Identify which cell holds the provided text, then report its [x, y] central coordinate. 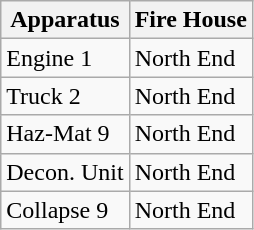
Apparatus [65, 20]
Engine 1 [65, 58]
Fire House [190, 20]
Decon. Unit [65, 172]
Haz-Mat 9 [65, 134]
Collapse 9 [65, 210]
Truck 2 [65, 96]
